For the text-containing cell, return its midpoint in [x, y] coordinate format. 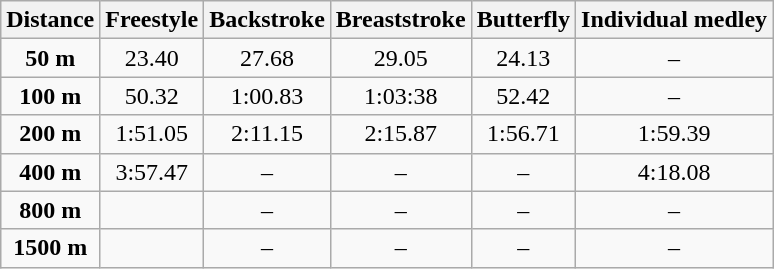
52.42 [523, 96]
2:15.87 [400, 134]
1:00.83 [268, 96]
Breaststroke [400, 20]
Freestyle [152, 20]
1:59.39 [674, 134]
3:57.47 [152, 172]
24.13 [523, 58]
1500 m [50, 248]
400 m [50, 172]
Individual medley [674, 20]
Distance [50, 20]
27.68 [268, 58]
50 m [50, 58]
29.05 [400, 58]
50.32 [152, 96]
1:51.05 [152, 134]
200 m [50, 134]
100 m [50, 96]
4:18.08 [674, 172]
1:56.71 [523, 134]
800 m [50, 210]
Butterfly [523, 20]
Backstroke [268, 20]
1:03:38 [400, 96]
23.40 [152, 58]
2:11.15 [268, 134]
